Detect which cell encompasses the target text, then output its (x, y) center coordinate. 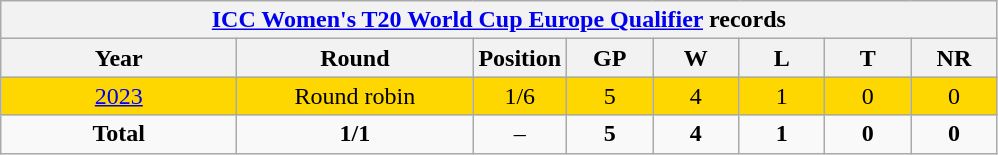
L (782, 58)
T (868, 58)
Position (520, 58)
Round robin (355, 96)
Round (355, 58)
W (696, 58)
2023 (119, 96)
ICC Women's T20 World Cup Europe Qualifier records (499, 20)
Year (119, 58)
1/6 (520, 96)
NR (954, 58)
Total (119, 134)
1/1 (355, 134)
GP (610, 58)
– (520, 134)
